Locate the cell with the specified text and output its [x, y] center coordinate. 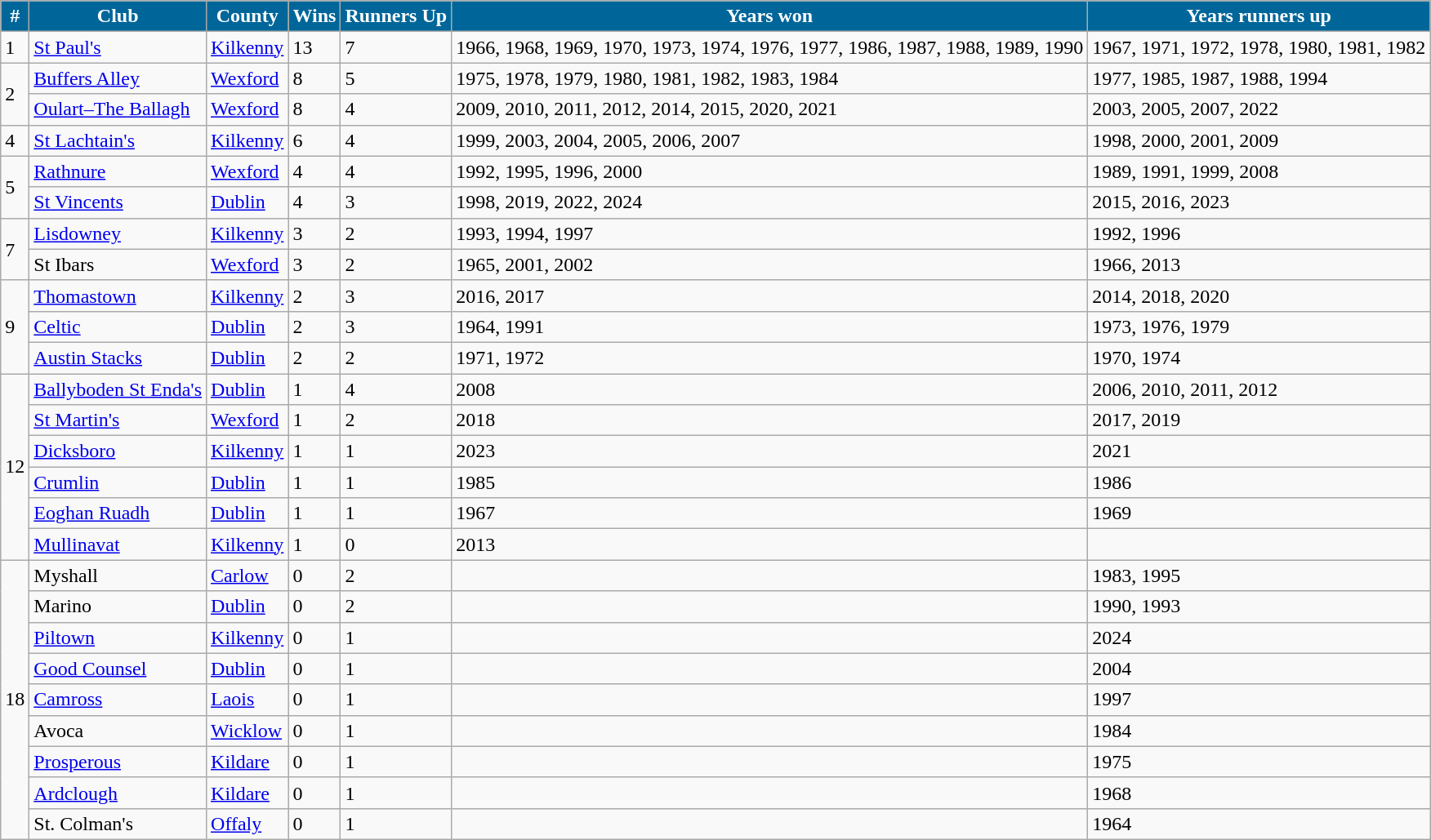
St Ibars [118, 264]
Crumlin [118, 482]
# [15, 16]
2017, 2019 [1259, 420]
County [247, 16]
Years runners up [1259, 16]
Wins [314, 16]
Offaly [247, 824]
Club [118, 16]
1986 [1259, 482]
Oulart–The Ballagh [118, 109]
Lisdowney [118, 233]
St Lachtain's [118, 140]
9 [15, 327]
1964, 1991 [769, 327]
13 [314, 47]
1967 [769, 513]
12 [15, 467]
2009, 2010, 2011, 2012, 2014, 2015, 2020, 2021 [769, 109]
Years won [769, 16]
2008 [769, 389]
1990, 1993 [1259, 607]
Ardclough [118, 793]
1968 [1259, 793]
Buffers Alley [118, 78]
18 [15, 700]
Dicksboro [118, 451]
Runners Up [396, 16]
1975, 1978, 1979, 1980, 1981, 1982, 1983, 1984 [769, 78]
1965, 2001, 2002 [769, 264]
1984 [1259, 731]
1964 [1259, 824]
1966, 1968, 1969, 1970, 1973, 1974, 1976, 1977, 1986, 1987, 1988, 1989, 1990 [769, 47]
Prosperous [118, 762]
Piltown [118, 638]
2018 [769, 420]
2014, 2018, 2020 [1259, 296]
Marino [118, 607]
1997 [1259, 700]
Camross [118, 700]
St Paul's [118, 47]
1973, 1976, 1979 [1259, 327]
1977, 1985, 1987, 1988, 1994 [1259, 78]
Celtic [118, 327]
Myshall [118, 576]
1971, 1972 [769, 358]
1970, 1974 [1259, 358]
Good Counsel [118, 669]
Laois [247, 700]
2015, 2016, 2023 [1259, 202]
Carlow [247, 576]
2004 [1259, 669]
Austin Stacks [118, 358]
2016, 2017 [769, 296]
Avoca [118, 731]
2021 [1259, 451]
Eoghan Ruadh [118, 513]
1969 [1259, 513]
1999, 2003, 2004, 2005, 2006, 2007 [769, 140]
6 [314, 140]
St Vincents [118, 202]
1992, 1995, 1996, 2000 [769, 171]
Ballyboden St Enda's [118, 389]
Mullinavat [118, 544]
Rathnure [118, 171]
1993, 1994, 1997 [769, 233]
St Martin's [118, 420]
2023 [769, 451]
2013 [769, 544]
1998, 2019, 2022, 2024 [769, 202]
1966, 2013 [1259, 264]
1967, 1971, 1972, 1978, 1980, 1981, 1982 [1259, 47]
1983, 1995 [1259, 576]
1989, 1991, 1999, 2008 [1259, 171]
Thomastown [118, 296]
Wicklow [247, 731]
2006, 2010, 2011, 2012 [1259, 389]
St. Colman's [118, 824]
2024 [1259, 638]
2003, 2005, 2007, 2022 [1259, 109]
1985 [769, 482]
1975 [1259, 762]
1998, 2000, 2001, 2009 [1259, 140]
1992, 1996 [1259, 233]
